Search for the cell housing the specified text and yield its [x, y] center coordinate. 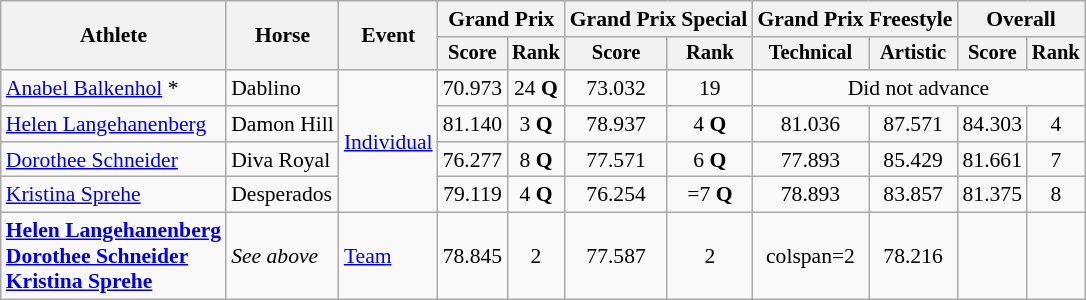
78.893 [810, 195]
85.429 [914, 160]
81.375 [992, 195]
76.254 [616, 195]
77.587 [616, 256]
81.661 [992, 160]
Dorothee Schneider [114, 160]
78.216 [914, 256]
Grand Prix [502, 19]
8 [1056, 195]
Grand Prix Special [659, 19]
78.937 [616, 124]
See above [282, 256]
70.973 [472, 88]
Individual [388, 141]
Dablino [282, 88]
77.893 [810, 160]
Overall [1022, 19]
Horse [282, 36]
87.571 [914, 124]
3 Q [536, 124]
Did not advance [918, 88]
19 [710, 88]
Grand Prix Freestyle [854, 19]
73.032 [616, 88]
Helen LangehanenbergDorothee SchneiderKristina Sprehe [114, 256]
76.277 [472, 160]
7 [1056, 160]
4 [1056, 124]
83.857 [914, 195]
81.036 [810, 124]
6 Q [710, 160]
=7 Q [710, 195]
Damon Hill [282, 124]
Helen Langehanenberg [114, 124]
Desperados [282, 195]
Technical [810, 54]
Artistic [914, 54]
colspan=2 [810, 256]
81.140 [472, 124]
Anabel Balkenhol * [114, 88]
84.303 [992, 124]
78.845 [472, 256]
Event [388, 36]
77.571 [616, 160]
Team [388, 256]
79.119 [472, 195]
Diva Royal [282, 160]
Kristina Sprehe [114, 195]
24 Q [536, 88]
8 Q [536, 160]
Athlete [114, 36]
